Output the [X, Y] coordinate of the center of the cell containing the given text.  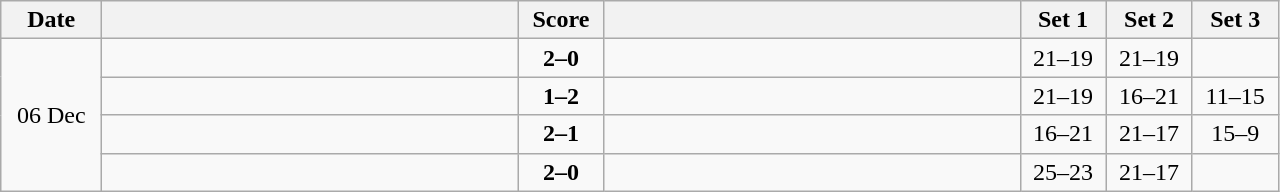
06 Dec [52, 115]
Set 1 [1063, 20]
25–23 [1063, 172]
2–1 [561, 134]
Score [561, 20]
1–2 [561, 96]
11–15 [1235, 96]
Set 2 [1149, 20]
Date [52, 20]
15–9 [1235, 134]
Set 3 [1235, 20]
